Extract the [x, y] coordinate from the center of the cell holding the provided text.  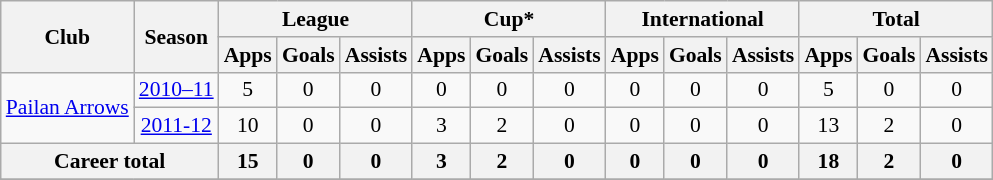
2011-12 [176, 126]
2010–11 [176, 90]
Career total [110, 162]
International [703, 19]
15 [248, 162]
Total [896, 19]
Season [176, 36]
Cup* [509, 19]
10 [248, 126]
League [316, 19]
18 [828, 162]
Pailan Arrows [68, 108]
Club [68, 36]
13 [828, 126]
